From the cell containing the given text, extract its center point as (X, Y) coordinate. 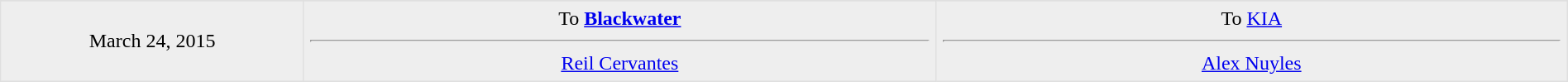
March 24, 2015 (152, 41)
To KIAAlex Nuyles (1251, 41)
To BlackwaterReil Cervantes (619, 41)
